Search for the cell housing the specified text and yield its (x, y) center coordinate. 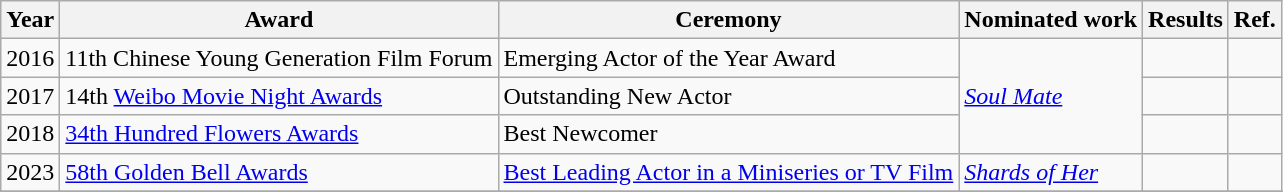
Results (1186, 20)
Ceremony (728, 20)
11th Chinese Young Generation Film Forum (279, 58)
2016 (30, 58)
Year (30, 20)
2023 (30, 172)
Soul Mate (1051, 96)
34th Hundred Flowers Awards (279, 134)
58th Golden Bell Awards (279, 172)
2017 (30, 96)
Shards of Her (1051, 172)
Ref. (1254, 20)
Award (279, 20)
2018 (30, 134)
Emerging Actor of the Year Award (728, 58)
Best Newcomer (728, 134)
Best Leading Actor in a Miniseries or TV Film (728, 172)
Nominated work (1051, 20)
14th Weibo Movie Night Awards (279, 96)
Outstanding New Actor (728, 96)
